Capture the cell that displays the provided text and extract its [X, Y] central coordinate. 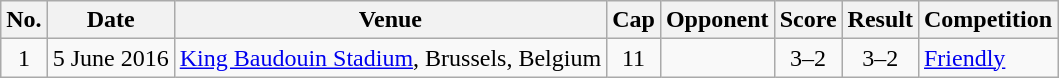
Date [110, 20]
Opponent [717, 20]
Competition [988, 20]
No. [24, 20]
Score [808, 20]
Result [880, 20]
Venue [390, 20]
1 [24, 58]
Friendly [988, 58]
11 [634, 58]
5 June 2016 [110, 58]
Cap [634, 20]
King Baudouin Stadium, Brussels, Belgium [390, 58]
